Return (X, Y) of the center of cell containing provided text 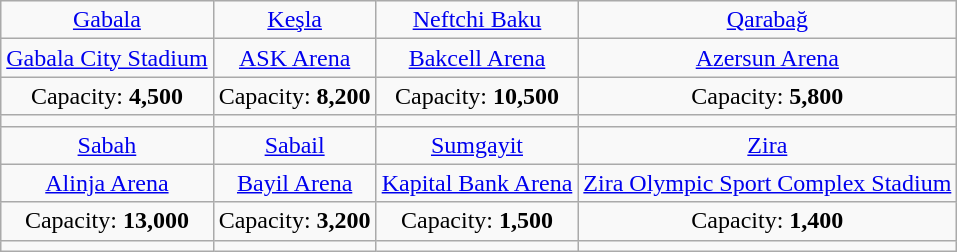
Azersun Arena (768, 58)
Capacity: 1,500 (477, 221)
Bakcell Arena (477, 58)
Kapital Bank Arena (477, 183)
Capacity: 1,400 (768, 221)
Sumgayit (477, 145)
Capacity: 4,500 (107, 96)
Capacity: 13,000 (107, 221)
Capacity: 3,200 (294, 221)
Gabala City Stadium (107, 58)
Qarabağ (768, 20)
Zira Olympic Sport Complex Stadium (768, 183)
Zira (768, 145)
Sabah (107, 145)
Capacity: 8,200 (294, 96)
Neftchi Baku (477, 20)
Capacity: 10,500 (477, 96)
Bayil Arena (294, 183)
ASK Arena (294, 58)
Sabail (294, 145)
Gabala (107, 20)
Alinja Arena (107, 183)
Capacity: 5,800 (768, 96)
Keşla (294, 20)
